Capture the cell that displays the provided text and extract its (x, y) central coordinate. 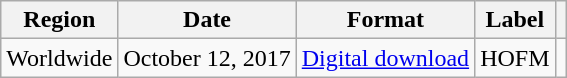
Region (60, 20)
Format (385, 20)
October 12, 2017 (207, 58)
Digital download (385, 58)
HOFM (515, 58)
Label (515, 20)
Date (207, 20)
Worldwide (60, 58)
